Pinpoint the cell where the given text exists, returning its [x, y] midpoint coordinate. 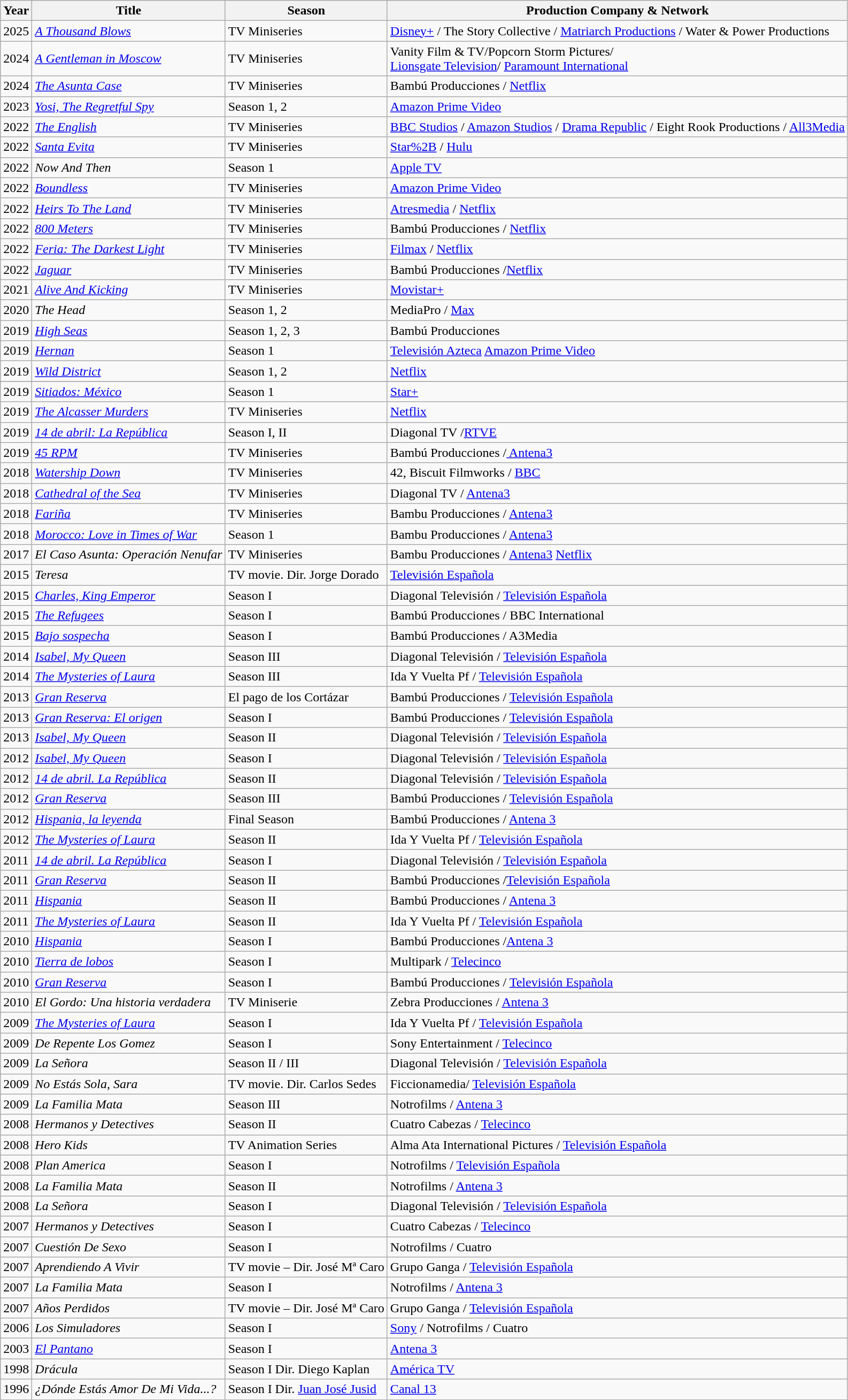
Alma Ata International Pictures / Televisión Española [617, 1145]
800 Meters [128, 228]
14 de abril: La República [128, 432]
Bambu Producciones / Antena3 Netflix [617, 554]
Notrofilms / Cuatro [617, 1247]
TV movie. Dir. Jorge Dorado [306, 575]
Cathedral of the Sea [128, 493]
2020 [16, 310]
Movistar+ [617, 290]
Canal 13 [617, 1389]
Yosi, The Regretful Spy [128, 106]
45 RPM [128, 453]
Alive And Kicking [128, 290]
BBC Studios / Amazon Studios / Drama Republic / Eight Rook Productions / All3Media [617, 127]
Tierra de lobos [128, 962]
Wild District [128, 371]
Teresa [128, 575]
Los Simuladores [128, 1328]
Sitiados: México [128, 392]
Season II / III [306, 1064]
The Asunta Case [128, 86]
Season 1, 2, 3 [306, 331]
Multipark / Telecinco [617, 962]
TV movie. Dir. Carlos Sedes [306, 1084]
Hispania, la leyenda [128, 819]
Años Perdidos [128, 1308]
Atresmedia / Netflix [617, 208]
42, Biscuit Filmworks / BBC [617, 473]
Drácula [128, 1369]
2025 [16, 31]
Fariña [128, 514]
Cuestión De Sexo [128, 1247]
Charles, King Emperor [128, 595]
Bambú Producciones /Netflix [617, 269]
Apple TV [617, 167]
Watership Down [128, 473]
Title [128, 11]
1998 [16, 1369]
Sony / Notrofilms / Cuatro [617, 1328]
2003 [16, 1349]
Televisión Azteca Amazon Prime Video [617, 351]
Hernan [128, 351]
TV Miniserie [306, 1003]
Season I Dir. Juan José Jusid [306, 1389]
Hero Kids [128, 1145]
El Pantano [128, 1349]
Year [16, 11]
Gran Reserva: El origen [128, 717]
Star%2B / Hulu [617, 147]
TV Animation Series [306, 1145]
¿Dónde Estás Amor De Mi Vida...? [128, 1389]
Sony Entertainment / Telecinco [617, 1043]
Disney+ / The Story Collective / Matriarch Productions / Water & Power Productions [617, 31]
Heirs To The Land [128, 208]
Bambú Producciones /Antena 3 [617, 942]
A Gentleman in Moscow [128, 59]
Vanity Film & TV/Popcorn Storm Pictures/Lionsgate Television/ Paramount International [617, 59]
Bajo sospecha [128, 636]
The Refugees [128, 616]
De Repente Los Gomez [128, 1043]
Bambú Producciones / BBC International [617, 616]
The English [128, 127]
El pago de los Cortázar [306, 697]
A Thousand Blows [128, 31]
Jaguar [128, 269]
Bambú Producciones / A3Media [617, 636]
América TV [617, 1369]
Aprendiendo A Vivir [128, 1267]
The Head [128, 310]
Morocco: Love in Times of War [128, 534]
2023 [16, 106]
Notrofilms / Televisión Española [617, 1165]
Diagonal TV / Antena3 [617, 493]
Production Company & Network [617, 11]
Star+ [617, 392]
Santa Evita [128, 147]
2021 [16, 290]
Televisión Española [617, 575]
No Estás Sola, Sara [128, 1084]
Zebra Producciones / Antena 3 [617, 1003]
Plan America [128, 1165]
The Alcasser Murders [128, 412]
Season [306, 11]
1996 [16, 1389]
Final Season [306, 819]
High Seas [128, 331]
Bambú Producciones / Antena3 [617, 453]
MediaPro / Max [617, 310]
Antena 3 [617, 1349]
Ficcionamedia/ Televisión Española [617, 1084]
Season I, II [306, 432]
Now And Then [128, 167]
Bambú Producciones /Televisión Española [617, 880]
El Caso Asunta: Operación Nenufar [128, 554]
Filmax / Netflix [617, 249]
Feria: The Darkest Light [128, 249]
Season I Dir. Diego Kaplan [306, 1369]
2006 [16, 1328]
Bambú Producciones [617, 331]
El Gordo: Una historia verdadera [128, 1003]
2017 [16, 554]
Diagonal TV /RTVE [617, 432]
Boundless [128, 188]
